From the cell containing the given text, extract its center point as (X, Y) coordinate. 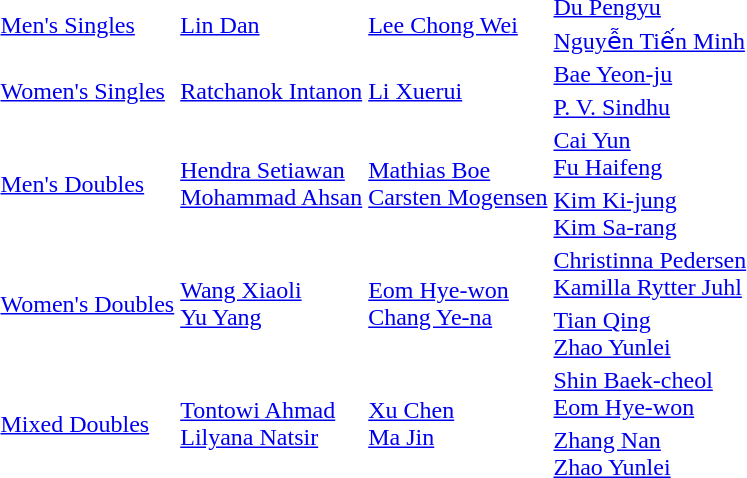
Mathias Boe Carsten Mogensen (458, 184)
Li Xuerui (458, 92)
Eom Hye-won Chang Ye-na (458, 304)
Ratchanok Intanon (272, 92)
Wang Xiaoli Yu Yang (272, 304)
Hendra Setiawan Mohammad Ahsan (272, 184)
